Identify which cell holds the provided text, then report its [x, y] central coordinate. 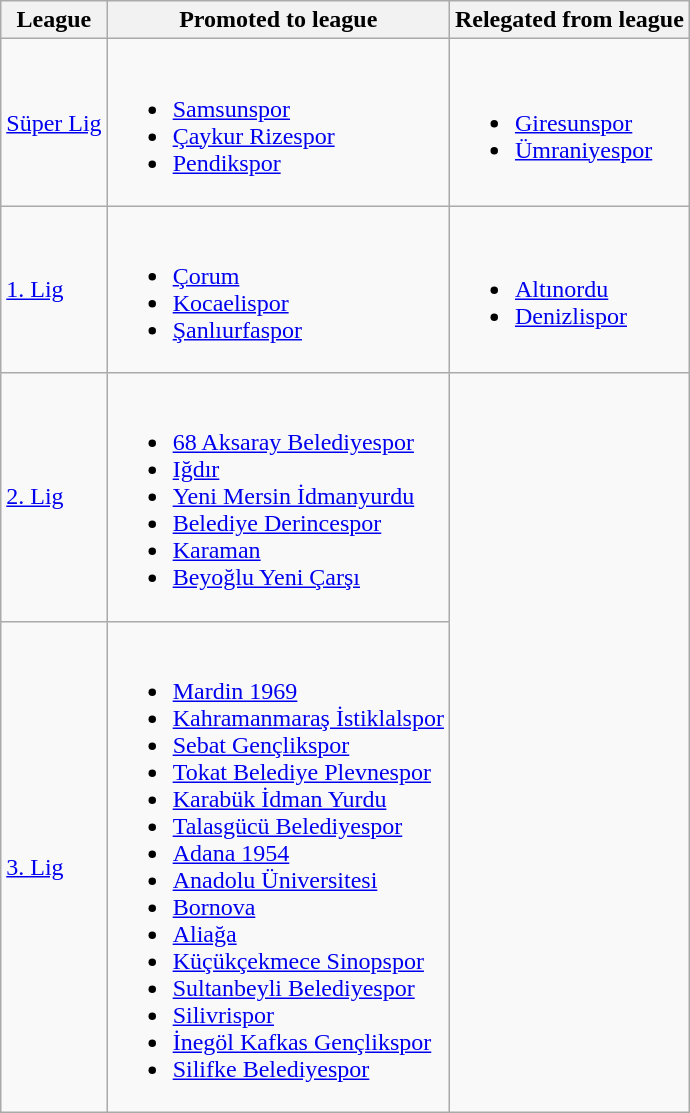
3. Lig [54, 866]
Promoted to league [278, 20]
68 Aksaray BelediyesporIğdırYeni Mersin İdmanyurduBelediye DerincesporKaramanBeyoğlu Yeni Çarşı [278, 497]
Süper Lig [54, 122]
League [54, 20]
AltınorduDenizlispor [569, 290]
2. Lig [54, 497]
Relegated from league [569, 20]
1. Lig [54, 290]
SamsunsporÇaykur RizesporPendikspor [278, 122]
ÇorumKocaelisporŞanlıurfaspor [278, 290]
GiresunsporÜmraniyespor [569, 122]
